Identify which cell holds the provided text, then report its [x, y] central coordinate. 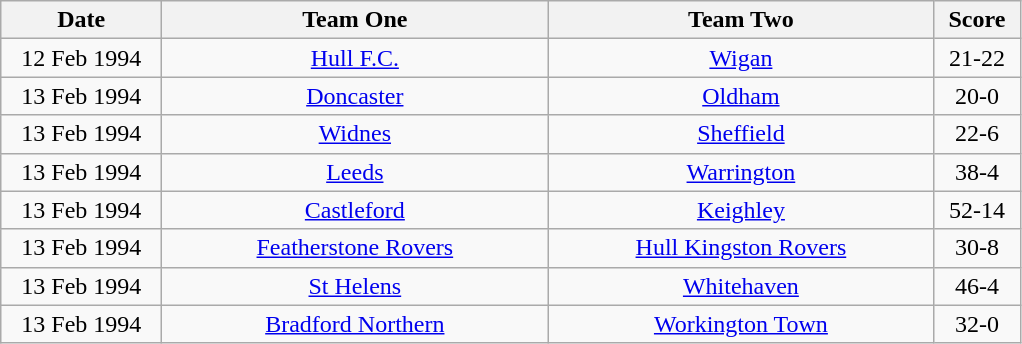
Workington Town [741, 324]
12 Feb 1994 [82, 58]
Oldham [741, 96]
Score [977, 20]
Team One [355, 20]
38-4 [977, 172]
Bradford Northern [355, 324]
32-0 [977, 324]
Doncaster [355, 96]
Castleford [355, 210]
Wigan [741, 58]
Whitehaven [741, 286]
21-22 [977, 58]
30-8 [977, 248]
52-14 [977, 210]
Keighley [741, 210]
Date [82, 20]
46-4 [977, 286]
Sheffield [741, 134]
22-6 [977, 134]
20-0 [977, 96]
Team Two [741, 20]
Featherstone Rovers [355, 248]
Warrington [741, 172]
Leeds [355, 172]
Hull Kingston Rovers [741, 248]
Widnes [355, 134]
Hull F.C. [355, 58]
St Helens [355, 286]
